Output the [x, y] coordinate of the center of the cell containing the given text.  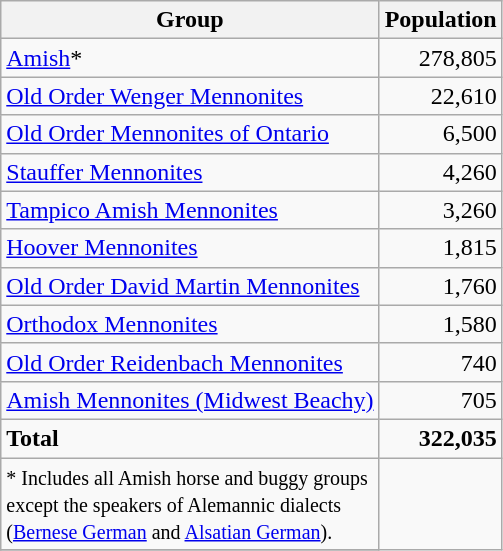
322,035 [440, 438]
Old Order Mennonites of Ontario [190, 134]
1,760 [440, 286]
Amish Mennonites (Midwest Beachy) [190, 400]
* Includes all Amish horse and buggy groups except the speakers of Alemannic dialects (Bernese German and Alsatian German). [190, 504]
1,580 [440, 324]
3,260 [440, 210]
Group [190, 20]
Stauffer Mennonites [190, 172]
Old Order Wenger Mennonites [190, 96]
278,805 [440, 58]
740 [440, 362]
Old Order David Martin Mennonites [190, 286]
Old Order Reidenbach Mennonites [190, 362]
Population [440, 20]
4,260 [440, 172]
Amish* [190, 58]
22,610 [440, 96]
Tampico Amish Mennonites [190, 210]
705 [440, 400]
Hoover Mennonites [190, 248]
Orthodox Mennonites [190, 324]
1,815 [440, 248]
Total [190, 438]
6,500 [440, 134]
